Scan for the cell matching the given text and deliver its (x, y) coordinate at center. 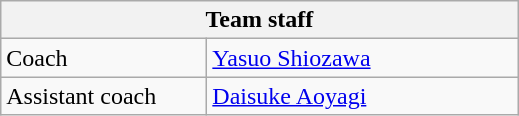
Daisuke Aoyagi (362, 96)
Assistant coach (104, 96)
Team staff (260, 20)
Yasuo Shiozawa (362, 58)
Coach (104, 58)
